Return [X, Y] of the center of cell containing provided text 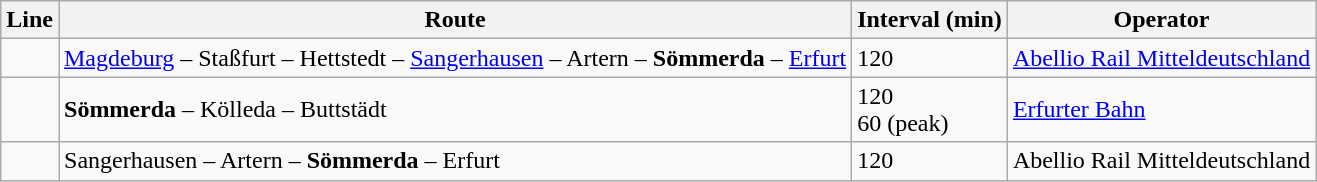
Sömmerda – Kölleda – Buttstädt [454, 110]
Erfurter Bahn [1161, 110]
Interval (min) [930, 20]
Operator [1161, 20]
12060 (peak) [930, 110]
Magdeburg – Staßfurt – Hettstedt – Sangerhausen – Artern – Sömmerda – Erfurt [454, 58]
Line [30, 20]
Sangerhausen – Artern – Sömmerda – Erfurt [454, 161]
Route [454, 20]
